Locate the cell with the specified text and output its [x, y] center coordinate. 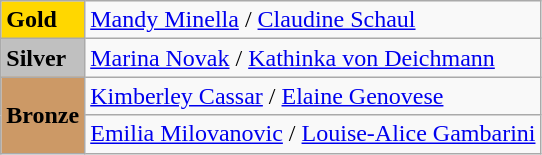
Gold [43, 20]
Mandy Minella / Claudine Schaul [313, 20]
Emilia Milovanovic / Louise-Alice Gambarini [313, 134]
Silver [43, 58]
Marina Novak / Kathinka von Deichmann [313, 58]
Kimberley Cassar / Elaine Genovese [313, 96]
Bronze [43, 115]
